Locate the cell with the specified text and output its (x, y) center coordinate. 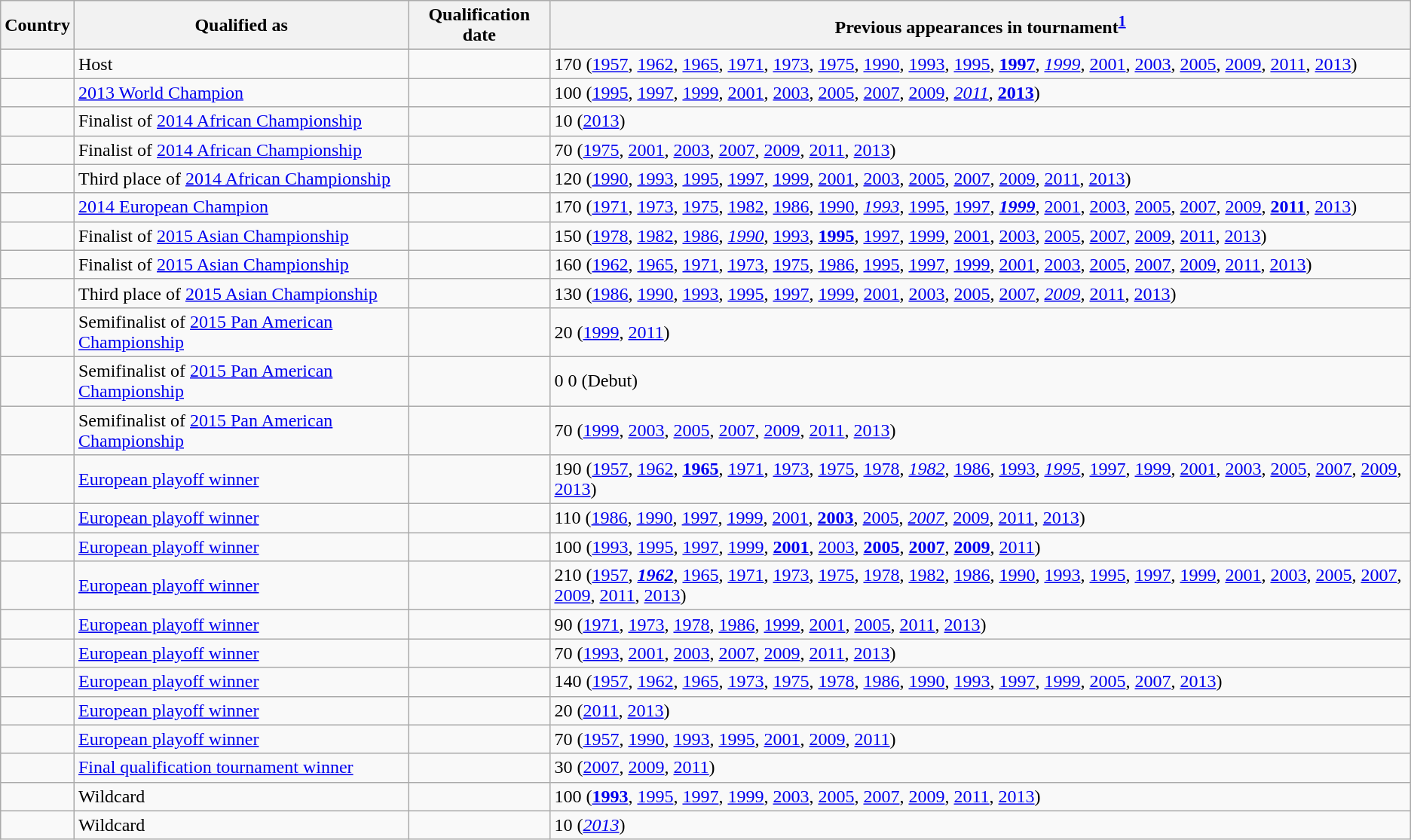
100 (1995, 1997, 1999, 2001, 2003, 2005, 2007, 2009, 2011, 2013) (980, 93)
20 (2011, 2013) (980, 710)
170 (1971, 1973, 1975, 1982, 1986, 1990, 1993, 1995, 1997, 1999, 2001, 2003, 2005, 2007, 2009, 2011, 2013) (980, 207)
20 (1999, 2011) (980, 331)
170 (1957, 1962, 1965, 1971, 1973, 1975, 1990, 1993, 1995, 1997, 1999, 2001, 2003, 2005, 2009, 2011, 2013) (980, 64)
2013 World Champion (241, 93)
70 (1975, 2001, 2003, 2007, 2009, 2011, 2013) (980, 150)
Previous appearances in tournament1 (980, 26)
70 (1999, 2003, 2005, 2007, 2009, 2011, 2013) (980, 429)
2014 European Champion (241, 207)
Country (38, 26)
190 (1957, 1962, 1965, 1971, 1973, 1975, 1978, 1982, 1986, 1993, 1995, 1997, 1999, 2001, 2003, 2005, 2007, 2009, 2013) (980, 479)
0 0 (Debut) (980, 381)
Third place of 2014 African Championship (241, 179)
110 (1986, 1990, 1997, 1999, 2001, 2003, 2005, 2007, 2009, 2011, 2013) (980, 518)
130 (1986, 1990, 1993, 1995, 1997, 1999, 2001, 2003, 2005, 2007, 2009, 2011, 2013) (980, 293)
Qualified as (241, 26)
140 (1957, 1962, 1965, 1973, 1975, 1978, 1986, 1990, 1993, 1997, 1999, 2005, 2007, 2013) (980, 682)
70 (1993, 2001, 2003, 2007, 2009, 2011, 2013) (980, 653)
Third place of 2015 Asian Championship (241, 293)
120 (1990, 1993, 1995, 1997, 1999, 2001, 2003, 2005, 2007, 2009, 2011, 2013) (980, 179)
Host (241, 64)
160 (1962, 1965, 1971, 1973, 1975, 1986, 1995, 1997, 1999, 2001, 2003, 2005, 2007, 2009, 2011, 2013) (980, 264)
210 (1957, 1962, 1965, 1971, 1973, 1975, 1978, 1982, 1986, 1990, 1993, 1995, 1997, 1999, 2001, 2003, 2005, 2007, 2009, 2011, 2013) (980, 586)
Final qualification tournament winner (241, 768)
Qualification date (479, 26)
100 (1993, 1995, 1997, 1999, 2003, 2005, 2007, 2009, 2011, 2013) (980, 796)
30 (2007, 2009, 2011) (980, 768)
90 (1971, 1973, 1978, 1986, 1999, 2001, 2005, 2011, 2013) (980, 625)
100 (1993, 1995, 1997, 1999, 2001, 2003, 2005, 2007, 2009, 2011) (980, 547)
70 (1957, 1990, 1993, 1995, 2001, 2009, 2011) (980, 739)
150 (1978, 1982, 1986, 1990, 1993, 1995, 1997, 1999, 2001, 2003, 2005, 2007, 2009, 2011, 2013) (980, 236)
